Search for the cell housing the specified text and yield its [X, Y] center coordinate. 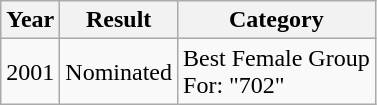
Result [119, 20]
Best Female Group For: "702" [277, 72]
Year [30, 20]
Nominated [119, 72]
Category [277, 20]
2001 [30, 72]
